Provide the [X, Y] coordinate of the cell's center where the given text is located.  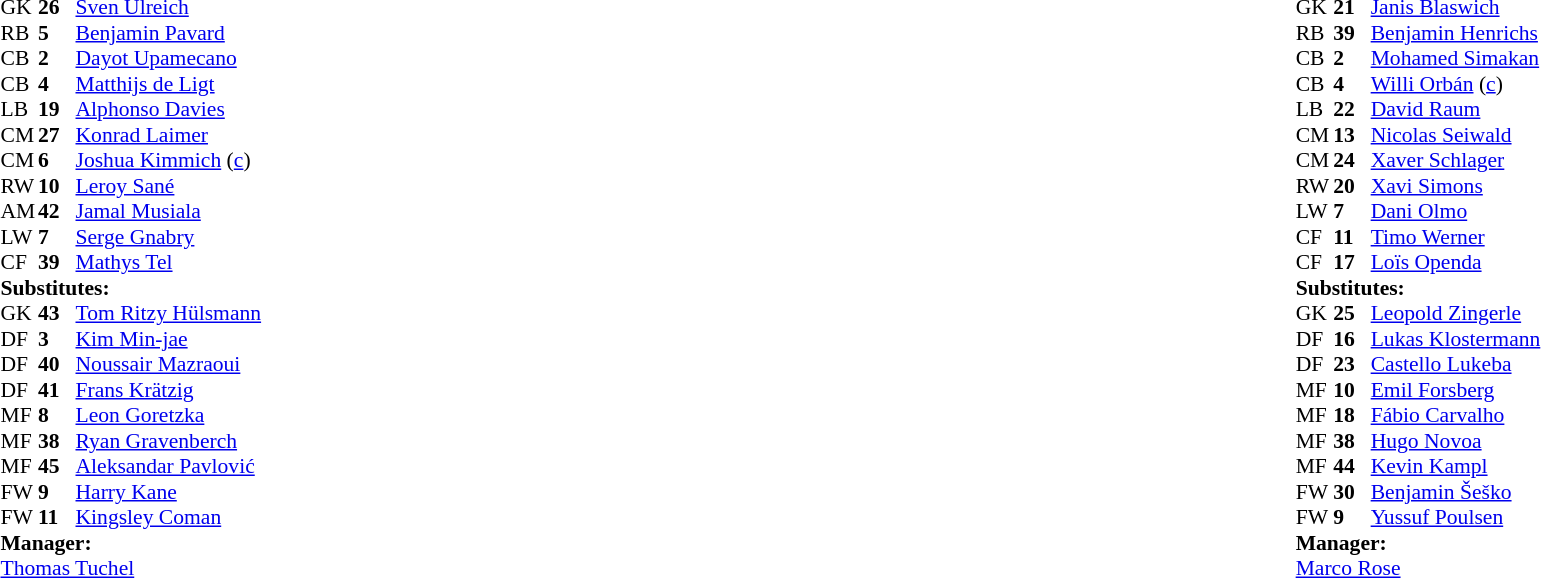
Noussair Mazraoui [169, 365]
Dayot Upamecano [169, 59]
41 [57, 390]
Xavi Simons [1456, 186]
Benjamin Pavard [169, 33]
22 [1352, 109]
30 [1352, 492]
18 [1352, 415]
8 [57, 415]
Nicolas Seiwald [1456, 135]
Timo Werner [1456, 237]
AM [19, 211]
Willi Orbán (c) [1456, 84]
Yussuf Poulsen [1456, 517]
Harry Kane [169, 492]
5 [57, 33]
Mathys Tel [169, 263]
40 [57, 365]
45 [57, 467]
20 [1352, 186]
Leopold Zingerle [1456, 313]
25 [1352, 313]
Hugo Novoa [1456, 441]
Loïs Openda [1456, 263]
Benjamin Šeško [1456, 492]
Matthijs de Ligt [169, 84]
27 [57, 135]
13 [1352, 135]
3 [57, 339]
Kim Min-jae [169, 339]
Benjamin Henrichs [1456, 33]
Konrad Laimer [169, 135]
Lukas Klostermann [1456, 339]
19 [57, 109]
Emil Forsberg [1456, 390]
Fábio Carvalho [1456, 415]
23 [1352, 365]
Serge Gnabry [169, 237]
24 [1352, 161]
Kingsley Coman [169, 517]
16 [1352, 339]
44 [1352, 467]
Frans Krätzig [169, 390]
Leroy Sané [169, 186]
Tom Ritzy Hülsmann [169, 313]
Aleksandar Pavlović [169, 467]
Xaver Schlager [1456, 161]
Mohamed Simakan [1456, 59]
Castello Lukeba [1456, 365]
Ryan Gravenberch [169, 441]
Leon Goretzka [169, 415]
David Raum [1456, 109]
17 [1352, 263]
43 [57, 313]
Alphonso Davies [169, 109]
Dani Olmo [1456, 211]
Kevin Kampl [1456, 467]
42 [57, 211]
Jamal Musiala [169, 211]
6 [57, 161]
Joshua Kimmich (c) [169, 161]
